Capture the cell that displays the provided text and extract its (x, y) central coordinate. 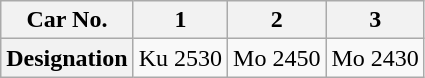
Designation (67, 58)
Mo 2450 (277, 58)
2 (277, 20)
1 (180, 20)
Car No. (67, 20)
Mo 2430 (375, 58)
Ku 2530 (180, 58)
3 (375, 20)
